Extract the (X, Y) coordinate from the center of the cell holding the provided text.  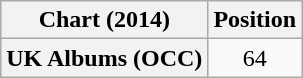
64 (255, 58)
Position (255, 20)
Chart (2014) (104, 20)
UK Albums (OCC) (104, 58)
